Provide the [x, y] coordinate of the cell's center where the given text is located.  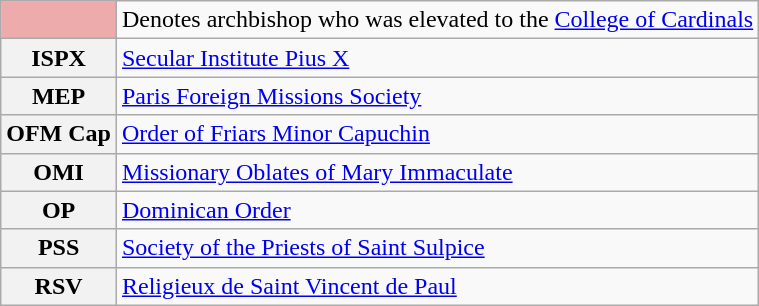
Missionary Oblates of Mary Immaculate [437, 172]
Religieux de Saint Vincent de Paul [437, 286]
PSS [59, 248]
OMI [59, 172]
MEP [59, 96]
ISPX [59, 58]
OFM Cap [59, 134]
Order of Friars Minor Capuchin [437, 134]
Paris Foreign Missions Society [437, 96]
Denotes archbishop who was elevated to the College of Cardinals [437, 20]
RSV [59, 286]
Society of the Priests of Saint Sulpice [437, 248]
OP [59, 210]
Dominican Order [437, 210]
Secular Institute Pius X [437, 58]
